Return the [X, Y] coordinate for the center point of the cell that contains the specified text.  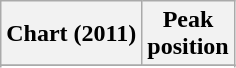
Chart (2011) [72, 34]
Peakposition [188, 34]
